Detect which cell encompasses the target text, then output its [X, Y] center coordinate. 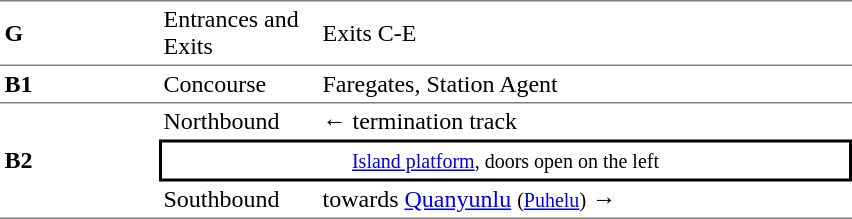
Northbound [238, 122]
Island platform, doors open on the left [506, 161]
Exits C-E [585, 33]
Concourse [238, 85]
G [80, 33]
Faregates, Station Agent [585, 85]
B1 [80, 85]
Entrances and Exits [238, 33]
← termination track [585, 122]
